Return the [X, Y] coordinate for the center point of the cell that contains the specified text.  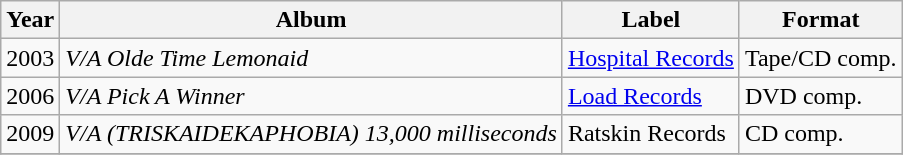
CD comp. [820, 134]
V/A Pick A Winner [312, 96]
2009 [30, 134]
Album [312, 20]
Label [650, 20]
2003 [30, 58]
Tape/CD comp. [820, 58]
Year [30, 20]
2006 [30, 96]
V/A Olde Time Lemonaid [312, 58]
Load Records [650, 96]
Ratskin Records [650, 134]
V/A (TRISKAIDEKAPHOBIA) 13,000 milliseconds [312, 134]
Hospital Records [650, 58]
DVD comp. [820, 96]
Format [820, 20]
